Identify which cell holds the provided text, then report its [X, Y] central coordinate. 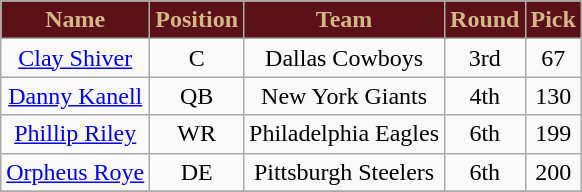
Phillip Riley [76, 134]
Round [485, 20]
Clay Shiver [76, 58]
3rd [485, 58]
Danny Kanell [76, 96]
Philadelphia Eagles [344, 134]
130 [553, 96]
200 [553, 172]
Position [197, 20]
Pittsburgh Steelers [344, 172]
Pick [553, 20]
Dallas Cowboys [344, 58]
4th [485, 96]
67 [553, 58]
Team [344, 20]
Orpheus Roye [76, 172]
DE [197, 172]
QB [197, 96]
199 [553, 134]
C [197, 58]
WR [197, 134]
Name [76, 20]
New York Giants [344, 96]
